Search for the cell housing the specified text and yield its [X, Y] center coordinate. 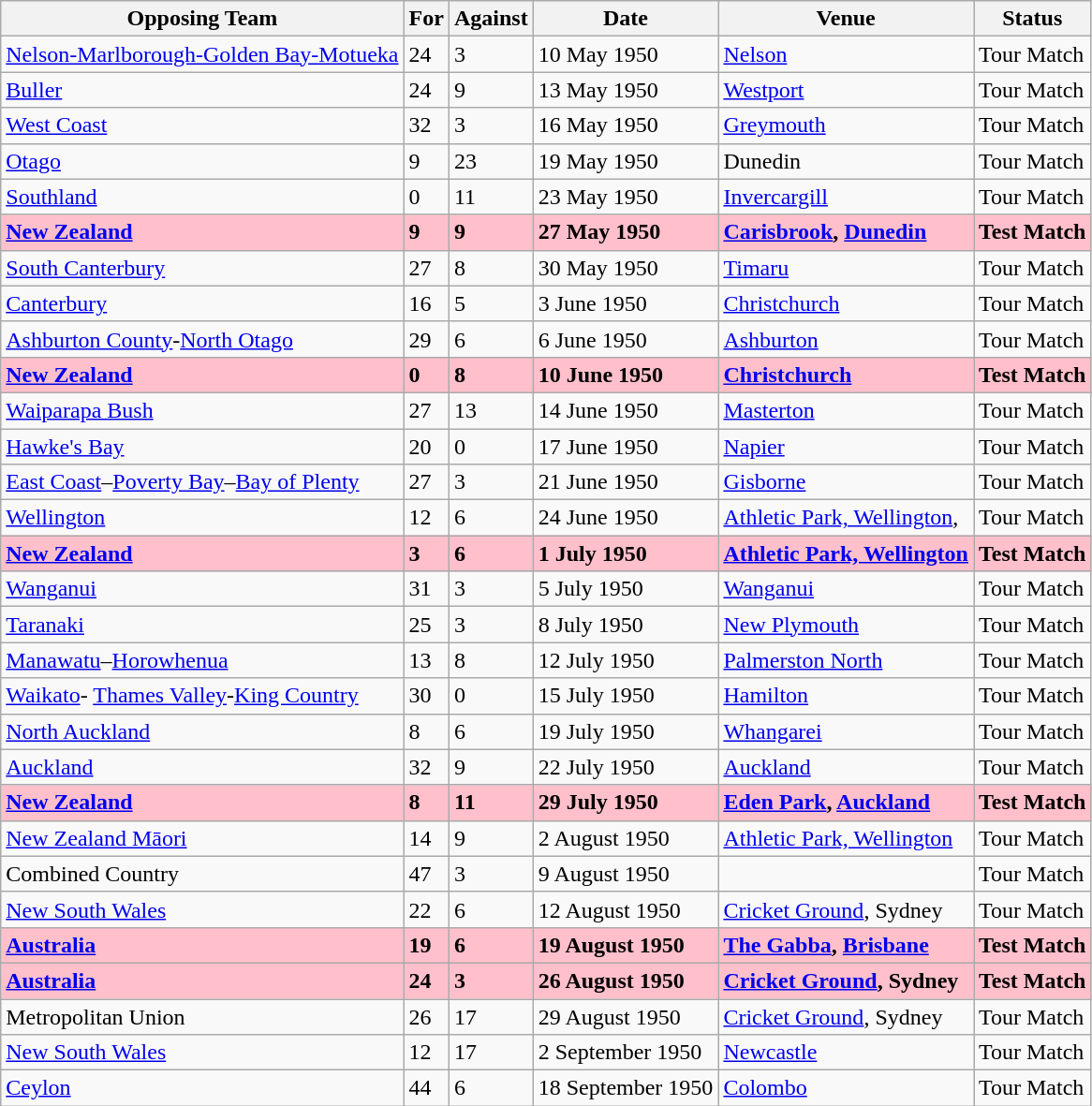
19 [426, 945]
Athletic Park, Wellington, [847, 518]
Invercargill [847, 197]
Canterbury [202, 303]
19 May 1950 [626, 161]
Nelson-Marlborough-Golden Bay-Motueka [202, 54]
16 [426, 303]
10 May 1950 [626, 54]
22 [426, 909]
North Auckland [202, 731]
26 August 1950 [626, 981]
27 May 1950 [626, 232]
12 July 1950 [626, 660]
18 September 1950 [626, 1088]
14 June 1950 [626, 410]
East Coast–Poverty Bay–Bay of Plenty [202, 482]
Status [1033, 19]
Against [491, 19]
New Plymouth [847, 625]
Waiparapa Bush [202, 410]
The Gabba, Brisbane [847, 945]
9 August 1950 [626, 874]
10 June 1950 [626, 375]
Timaru [847, 268]
Opposing Team [202, 19]
29 August 1950 [626, 1016]
Greymouth [847, 125]
2 September 1950 [626, 1053]
25 [426, 625]
24 June 1950 [626, 518]
Colombo [847, 1088]
23 May 1950 [626, 197]
8 July 1950 [626, 625]
6 June 1950 [626, 339]
47 [426, 874]
3 June 1950 [626, 303]
21 June 1950 [626, 482]
Eden Park, Auckland [847, 803]
16 May 1950 [626, 125]
Wellington [202, 518]
30 [426, 696]
23 [491, 161]
Southland [202, 197]
15 July 1950 [626, 696]
19 August 1950 [626, 945]
Whangarei [847, 731]
20 [426, 447]
22 July 1950 [626, 767]
Taranaki [202, 625]
South Canterbury [202, 268]
Ashburton [847, 339]
Nelson [847, 54]
Hawke's Bay [202, 447]
5 [491, 303]
Waikato- Thames Valley-King Country [202, 696]
44 [426, 1088]
Manawatu–Horowhenua [202, 660]
Metropolitan Union [202, 1016]
13 May 1950 [626, 90]
Date [626, 19]
Masterton [847, 410]
Ceylon [202, 1088]
Combined Country [202, 874]
Hamilton [847, 696]
26 [426, 1016]
14 [426, 838]
2 August 1950 [626, 838]
17 June 1950 [626, 447]
19 July 1950 [626, 731]
Westport [847, 90]
12 August 1950 [626, 909]
Venue [847, 19]
For [426, 19]
30 May 1950 [626, 268]
Carisbrook, Dunedin [847, 232]
Newcastle [847, 1053]
1 July 1950 [626, 553]
Napier [847, 447]
31 [426, 589]
West Coast [202, 125]
Palmerston North [847, 660]
29 July 1950 [626, 803]
New Zealand Māori [202, 838]
Ashburton County-North Otago [202, 339]
Otago [202, 161]
5 July 1950 [626, 589]
29 [426, 339]
Dunedin [847, 161]
Buller [202, 90]
Gisborne [847, 482]
